Pinpoint the cell where the given text exists, returning its [X, Y] midpoint coordinate. 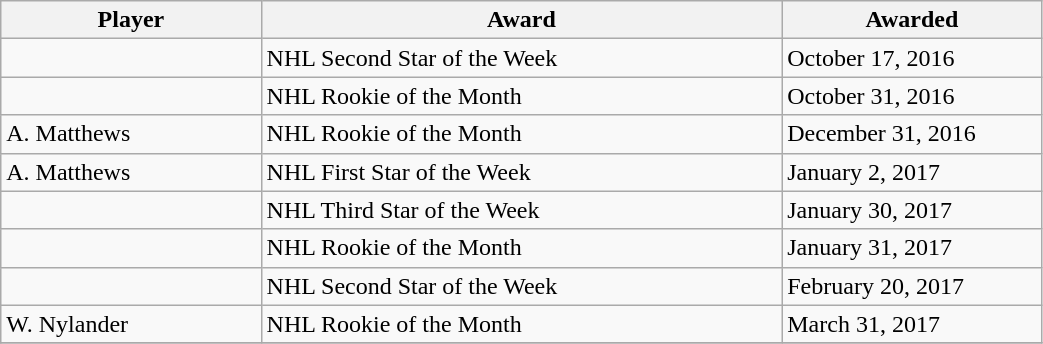
Player [131, 20]
W. Nylander [131, 324]
October 31, 2016 [912, 96]
January 30, 2017 [912, 210]
January 31, 2017 [912, 248]
January 2, 2017 [912, 172]
NHL Third Star of the Week [522, 210]
Awarded [912, 20]
December 31, 2016 [912, 134]
October 17, 2016 [912, 58]
NHL First Star of the Week [522, 172]
Award [522, 20]
February 20, 2017 [912, 286]
March 31, 2017 [912, 324]
